Capture the cell that displays the provided text and extract its (X, Y) central coordinate. 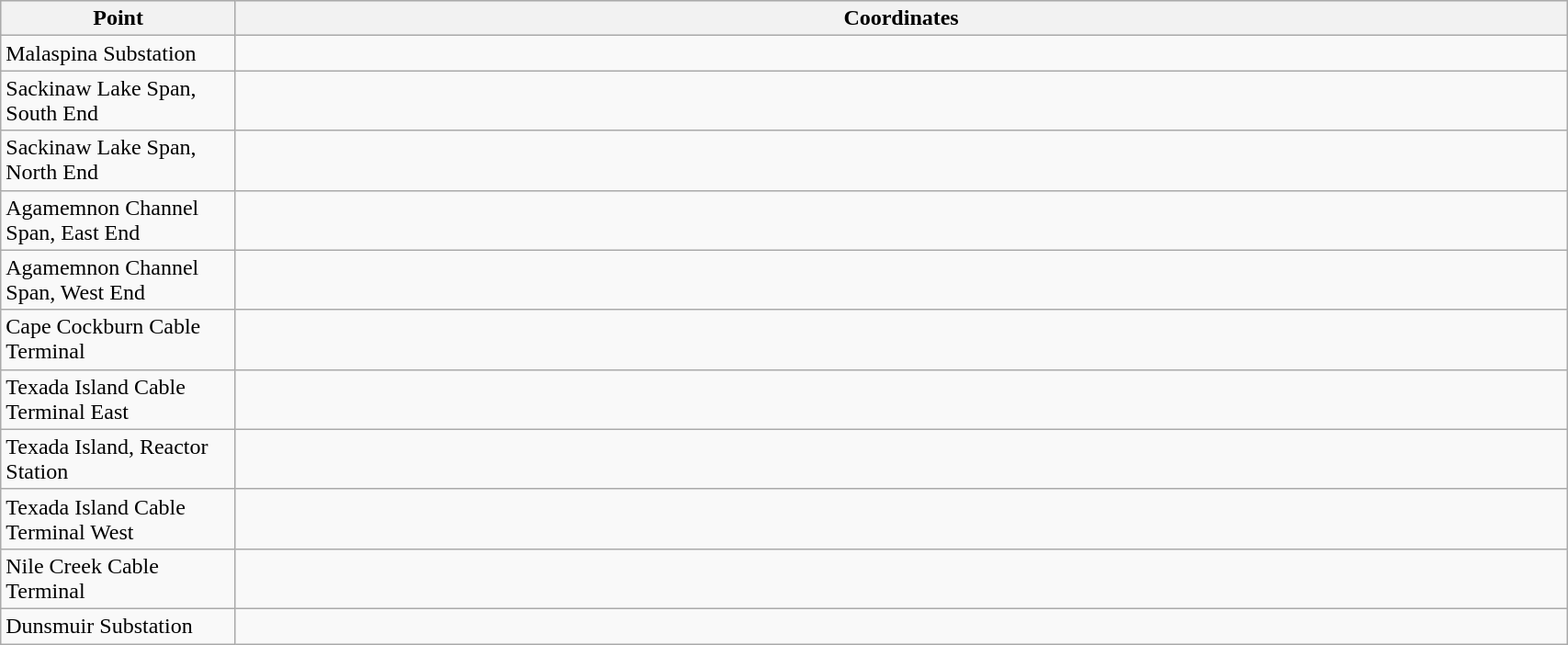
Texada Island Cable Terminal West (118, 518)
Sackinaw Lake Span, North End (118, 160)
Dunsmuir Substation (118, 626)
Agamemnon Channel Span, West End (118, 279)
Nile Creek Cable Terminal (118, 579)
Sackinaw Lake Span, South End (118, 101)
Agamemnon Channel Span, East End (118, 221)
Coordinates (900, 18)
Texada Island, Reactor Station (118, 459)
Texada Island Cable Terminal East (118, 399)
Malaspina Substation (118, 53)
Point (118, 18)
Cape Cockburn Cable Terminal (118, 340)
